Search for the cell housing the specified text and yield its [X, Y] center coordinate. 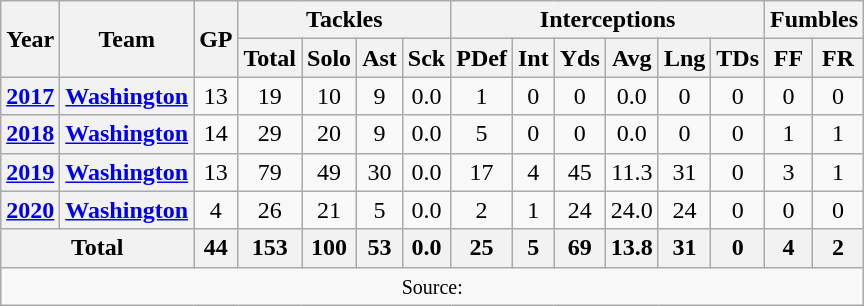
44 [216, 248]
2019 [30, 172]
3 [789, 172]
25 [482, 248]
2018 [30, 134]
Source: [432, 286]
11.3 [632, 172]
13.8 [632, 248]
FR [838, 58]
19 [270, 96]
2017 [30, 96]
Lng [684, 58]
Solo [330, 58]
100 [330, 248]
21 [330, 210]
24.0 [632, 210]
Tackles [344, 20]
Ast [380, 58]
GP [216, 39]
30 [380, 172]
53 [380, 248]
Interceptions [608, 20]
TDs [738, 58]
Yds [580, 58]
69 [580, 248]
PDef [482, 58]
17 [482, 172]
FF [789, 58]
45 [580, 172]
Year [30, 39]
49 [330, 172]
10 [330, 96]
79 [270, 172]
Int [533, 58]
29 [270, 134]
2020 [30, 210]
20 [330, 134]
14 [216, 134]
Avg [632, 58]
Team [127, 39]
153 [270, 248]
26 [270, 210]
Fumbles [814, 20]
Sck [426, 58]
